Extract the (X, Y) coordinate from the center of the cell holding the provided text.  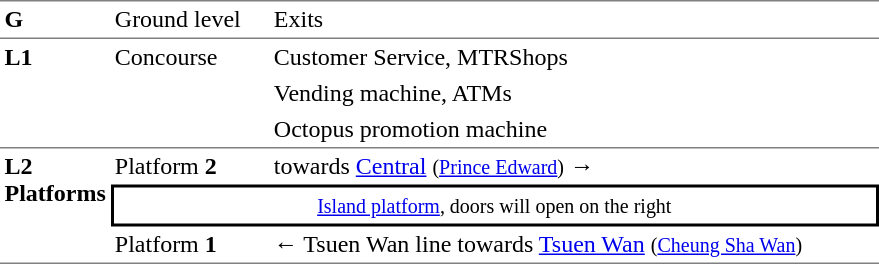
Vending machine, ATMs (574, 93)
Exits (574, 20)
Concourse (190, 94)
L2Platforms (55, 206)
Customer Service, MTRShops (574, 57)
Ground level (190, 20)
L1 (55, 94)
towards Central (Prince Edward) → (574, 166)
G (55, 20)
Platform 2 (190, 166)
Platform 1 (190, 245)
← Tsuen Wan line towards Tsuen Wan (Cheung Sha Wan) (574, 245)
Octopus promotion machine (574, 130)
Island platform, doors will open on the right (494, 205)
